From the cell containing the given text, extract its center point as (X, Y) coordinate. 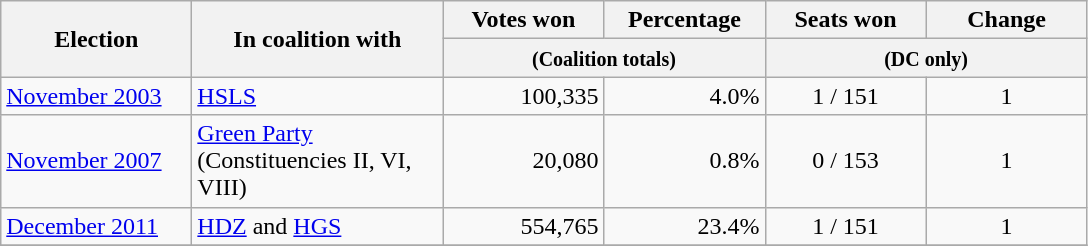
Votes won (524, 20)
Election (96, 39)
23.4% (684, 226)
554,765 (524, 226)
Seats won (846, 20)
Percentage (684, 20)
0 / 153 (846, 161)
Green Party (Constituencies II, VI, VIII) (318, 161)
November 2003 (96, 96)
November 2007 (96, 161)
In coalition with (318, 39)
20,080 (524, 161)
Change (1006, 20)
0.8% (684, 161)
(Coalition totals) (604, 58)
(DC only) (926, 58)
HSLS (318, 96)
4.0% (684, 96)
December 2011 (96, 226)
HDZ and HGS (318, 226)
100,335 (524, 96)
